Search for the cell housing the specified text and yield its [x, y] center coordinate. 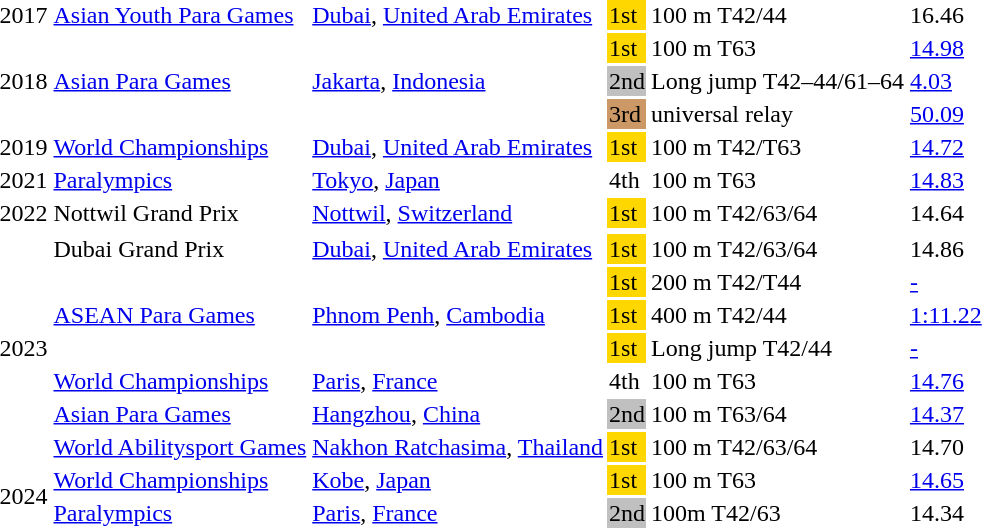
100m T42/63 [778, 513]
400 m T42/44 [778, 315]
3rd [628, 114]
Asian Youth Para Games [180, 15]
Nakhon Ratchasima, Thailand [458, 447]
Nottwil, Switzerland [458, 213]
Nottwil Grand Prix [180, 213]
100 m T42/44 [778, 15]
Phnom Penh, Cambodia [458, 315]
Jakarta, Indonesia [458, 81]
Tokyo, Japan [458, 180]
ASEAN Para Games [180, 315]
Kobe, Japan [458, 480]
100 m T42/T63 [778, 147]
200 m T42/T44 [778, 282]
Dubai Grand Prix [180, 249]
World Abilitysport Games [180, 447]
100 m T63/64 [778, 414]
Long jump T42–44/61–64 [778, 81]
Hangzhou, China [458, 414]
universal relay [778, 114]
Long jump T42/44 [778, 348]
